Find where the given text appears and provide that cell's center as (X, Y) coordinate. 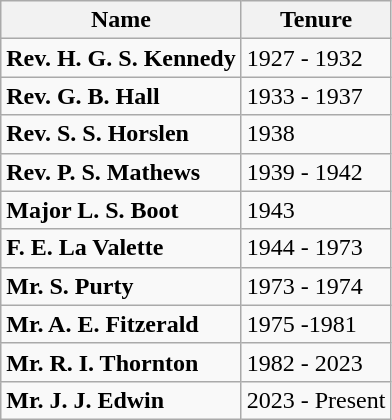
Mr. S. Purty (121, 286)
Mr. R. I. Thornton (121, 362)
1973 - 1974 (316, 286)
Rev. S. S. Horslen (121, 134)
1944 - 1973 (316, 248)
Major L. S. Boot (121, 210)
1943 (316, 210)
1975 -1981 (316, 324)
Mr. A. E. Fitzerald (121, 324)
F. E. La Valette (121, 248)
Name (121, 20)
1939 - 1942 (316, 172)
Tenure (316, 20)
2023 - Present (316, 400)
Rev. H. G. S. Kennedy (121, 58)
Rev. P. S. Mathews (121, 172)
1927 - 1932 (316, 58)
1982 - 2023 (316, 362)
1933 - 1937 (316, 96)
Mr. J. J. Edwin (121, 400)
Rev. G. B. Hall (121, 96)
1938 (316, 134)
